Provide the (X, Y) coordinate of the cell's center where the given text is located.  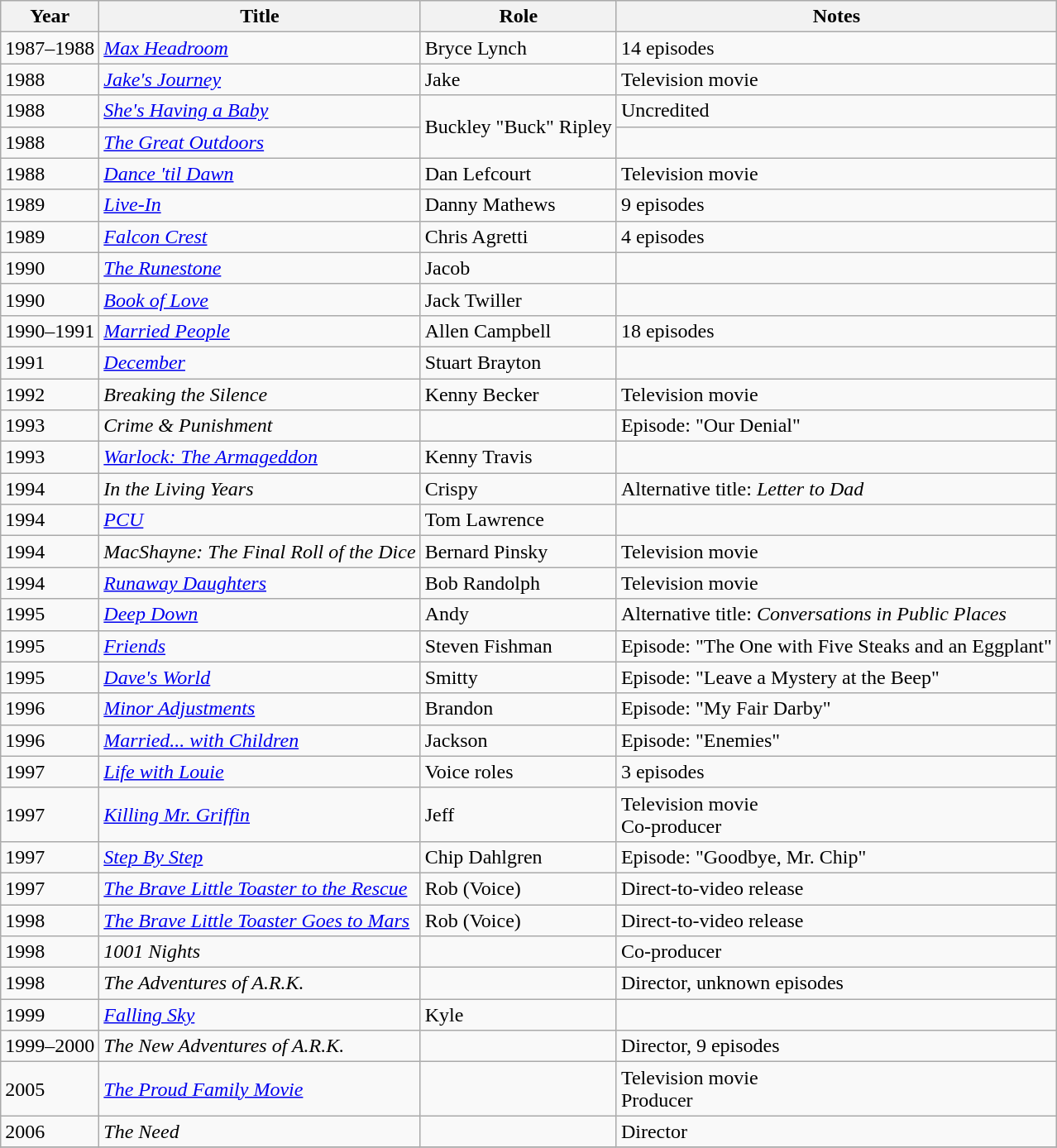
Andy (518, 615)
Director (836, 1131)
The Adventures of A.R.K. (260, 983)
Alternative title: Conversations in Public Places (836, 615)
Jake (518, 79)
The Great Outdoors (260, 142)
Falcon Crest (260, 237)
Kyle (518, 1015)
Title (260, 17)
Chip Dahlgren (518, 857)
Danny Mathews (518, 205)
2006 (50, 1131)
1001 Nights (260, 952)
The Brave Little Toaster to the Rescue (260, 888)
Dan Lefcourt (518, 174)
Crime & Punishment (260, 426)
Bryce Lynch (518, 48)
Episode: "Enemies" (836, 740)
Uncredited (836, 111)
The Need (260, 1131)
1987–1988 (50, 48)
The Proud Family Movie (260, 1088)
Max Headroom (260, 48)
Life with Louie (260, 772)
Minor Adjustments (260, 709)
Dance 'til Dawn (260, 174)
PCU (260, 520)
Breaking the Silence (260, 395)
14 episodes (836, 48)
Episode: "The One with Five Steaks and an Eggplant" (836, 646)
Voice roles (518, 772)
Jackson (518, 740)
Episode: "My Fair Darby" (836, 709)
Episode: "Leave a Mystery at the Beep" (836, 677)
1999–2000 (50, 1046)
Kenny Becker (518, 395)
1992 (50, 395)
Kenny Travis (518, 457)
1999 (50, 1015)
Notes (836, 17)
Smitty (518, 677)
Director, 9 episodes (836, 1046)
December (260, 362)
Crispy (518, 489)
18 episodes (836, 331)
Co-producer (836, 952)
Chris Agretti (518, 237)
Jake's Journey (260, 79)
Book of Love (260, 299)
Steven Fishman (518, 646)
Jacob (518, 268)
Killing Mr. Griffin (260, 814)
Bob Randolph (518, 583)
Year (50, 17)
Falling Sky (260, 1015)
Step By Step (260, 857)
The Brave Little Toaster Goes to Mars (260, 921)
Live-In (260, 205)
4 episodes (836, 237)
Runaway Daughters (260, 583)
Role (518, 17)
Television movieProducer (836, 1088)
1990–1991 (50, 331)
Stuart Brayton (518, 362)
3 episodes (836, 772)
Alternative title: Letter to Dad (836, 489)
The Runestone (260, 268)
2005 (50, 1088)
In the Living Years (260, 489)
1991 (50, 362)
Deep Down (260, 615)
She's Having a Baby (260, 111)
The New Adventures of A.R.K. (260, 1046)
Episode: "Our Denial" (836, 426)
MacShayne: The Final Roll of the Dice (260, 552)
Friends (260, 646)
Married... with Children (260, 740)
Tom Lawrence (518, 520)
Warlock: The Armageddon (260, 457)
Married People (260, 331)
9 episodes (836, 205)
Jeff (518, 814)
Episode: "Goodbye, Mr. Chip" (836, 857)
Dave's World (260, 677)
Bernard Pinsky (518, 552)
Jack Twiller (518, 299)
Buckley "Buck" Ripley (518, 127)
Television movieCo-producer (836, 814)
Director, unknown episodes (836, 983)
Brandon (518, 709)
Allen Campbell (518, 331)
